Return [X, Y] of the center of cell containing provided text 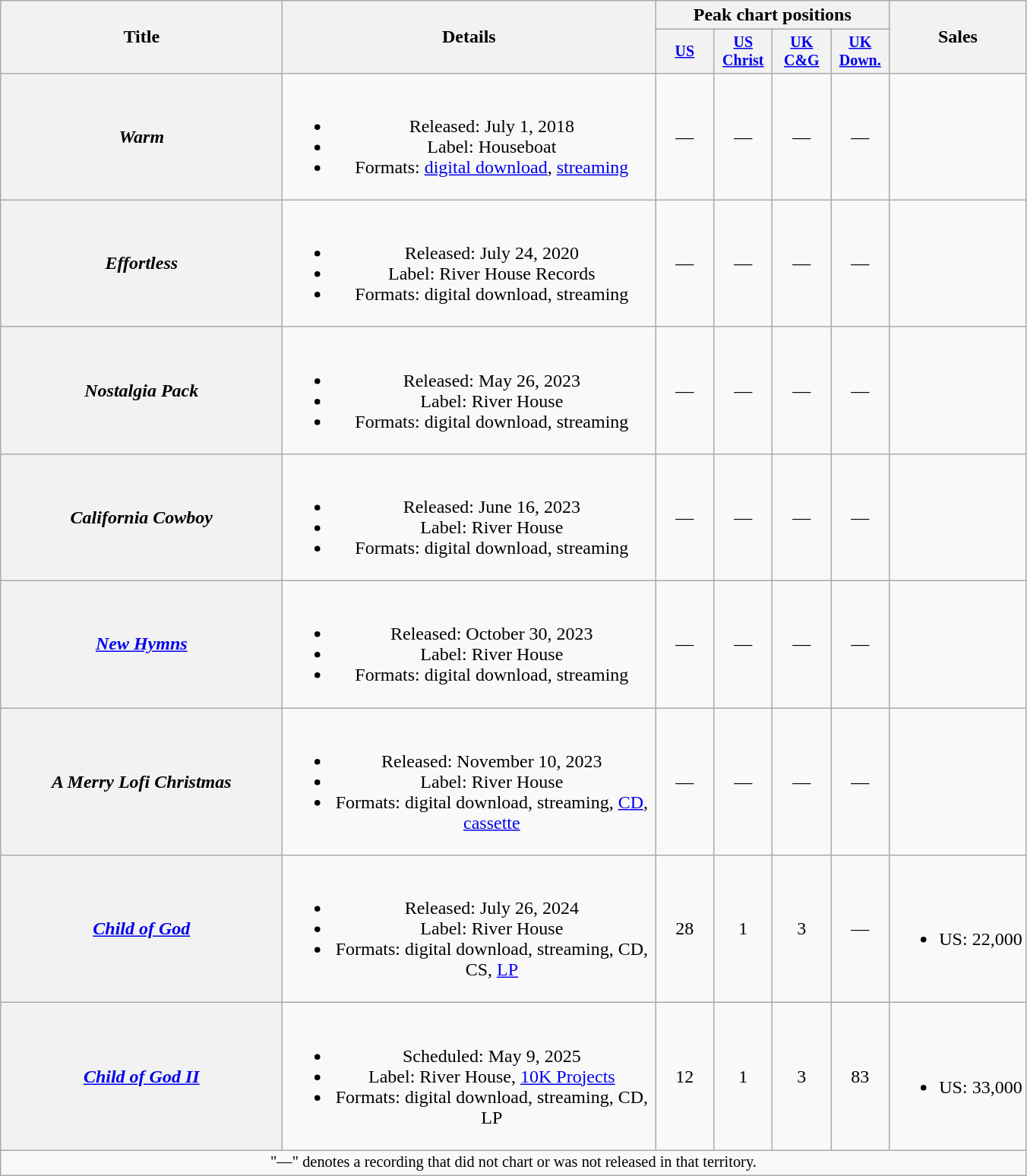
Released: July 1, 2018Label: HouseboatFormats: digital download, streaming [469, 137]
Released: November 10, 2023Label: River HouseFormats: digital download, streaming, CD, cassette [469, 782]
Warm [141, 137]
US: 22,000 [958, 929]
28 [685, 929]
Sales [958, 37]
UKC&G [802, 52]
Title [141, 37]
12 [685, 1076]
Released: June 16, 2023Label: River HouseFormats: digital download, streaming [469, 517]
Peak chart positions [773, 15]
Released: July 24, 2020Label: River House RecordsFormats: digital download, streaming [469, 263]
Released: July 26, 2024Label: River HouseFormats: digital download, streaming, CD, CS, LP [469, 929]
USChrist [743, 52]
California Cowboy [141, 517]
83 [860, 1076]
Details [469, 37]
UKDown. [860, 52]
Nostalgia Pack [141, 390]
US: 33,000 [958, 1076]
"—" denotes a recording that did not chart or was not released in that territory. [513, 1163]
US [685, 52]
Child of God [141, 929]
Scheduled: May 9, 2025Label: River House, 10K ProjectsFormats: digital download, streaming, CD, LP [469, 1076]
New Hymns [141, 644]
Effortless [141, 263]
Released: October 30, 2023Label: River HouseFormats: digital download, streaming [469, 644]
Released: May 26, 2023Label: River HouseFormats: digital download, streaming [469, 390]
Child of God II [141, 1076]
A Merry Lofi Christmas [141, 782]
